Search for the cell housing the specified text and yield its [x, y] center coordinate. 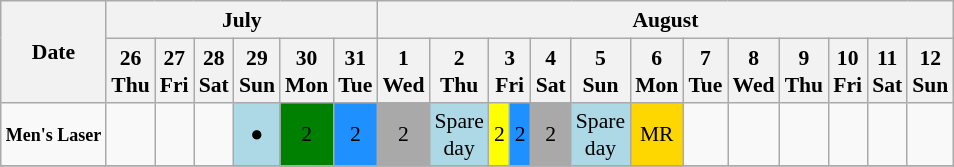
Date [54, 52]
4Sat [551, 70]
Men's Laser [54, 134]
● [257, 134]
6Mon [656, 70]
8Wed [754, 70]
26Thu [130, 70]
July [242, 20]
9Thu [804, 70]
31Tue [355, 70]
11Sat [887, 70]
29Sun [257, 70]
10Fri [848, 70]
2Thu [460, 70]
30Mon [306, 70]
27Fri [174, 70]
5Sun [600, 70]
MR [656, 134]
August [665, 20]
28Sat [214, 70]
3Fri [510, 70]
7Tue [705, 70]
12Sun [930, 70]
1Wed [403, 70]
